Determine the (X, Y) coordinate at the center of the cell enclosing the given text.  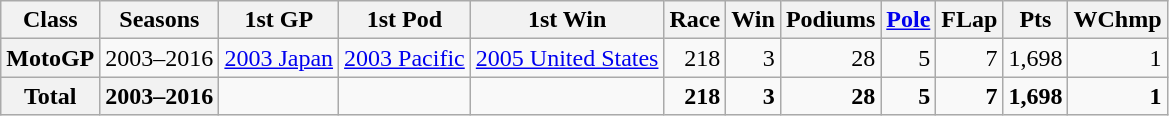
2003 Japan (279, 58)
Total (50, 96)
Podiums (830, 20)
2003 Pacific (405, 58)
Race (695, 20)
1st GP (279, 20)
Seasons (160, 20)
Class (50, 20)
Win (754, 20)
Pole (908, 20)
WChmp (1118, 20)
2005 United States (567, 58)
FLap (970, 20)
Pts (1036, 20)
1st Win (567, 20)
1st Pod (405, 20)
MotoGP (50, 58)
